Locate the cell with the specified text and output its [X, Y] center coordinate. 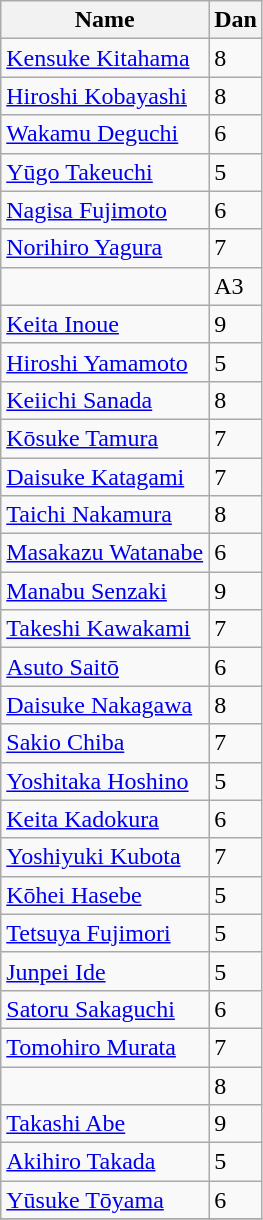
Masakazu Watanabe [105, 553]
Manabu Senzaki [105, 591]
Akihiro Takada [105, 1162]
Yūgo Takeuchi [105, 172]
Sakio Chiba [105, 743]
Kōhei Hasebe [105, 895]
Norihiro Yagura [105, 248]
Satoru Sakaguchi [105, 1009]
Tetsuya Fujimori [105, 933]
Wakamu Deguchi [105, 134]
Takashi Abe [105, 1124]
Yūsuke Tōyama [105, 1200]
Kensuke Kitahama [105, 58]
Yoshitaka Hoshino [105, 781]
Keita Inoue [105, 324]
Keita Kadokura [105, 819]
A3 [236, 286]
Hiroshi Kobayashi [105, 96]
Daisuke Nakagawa [105, 705]
Junpei Ide [105, 971]
Name [105, 20]
Nagisa Fujimoto [105, 210]
Yoshiyuki Kubota [105, 857]
Takeshi Kawakami [105, 629]
Asuto Saitō [105, 667]
Dan [236, 20]
Keiichi Sanada [105, 400]
Daisuke Katagami [105, 477]
Tomohiro Murata [105, 1047]
Hiroshi Yamamoto [105, 362]
Kōsuke Tamura [105, 438]
Taichi Nakamura [105, 515]
